Search for the cell housing the specified text and yield its (x, y) center coordinate. 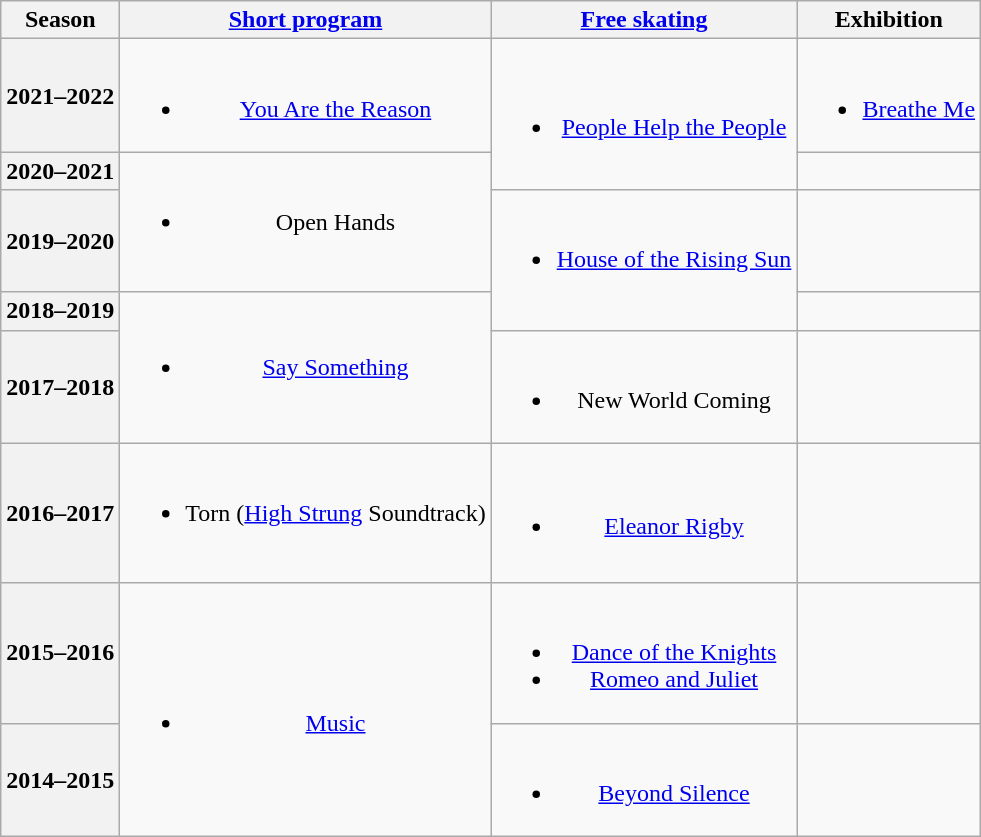
Beyond Silence (644, 780)
Torn (High Strung Soundtrack) (306, 513)
2018–2019 (60, 311)
Exhibition (889, 20)
Season (60, 20)
2017–2018 (60, 386)
Short program (306, 20)
Breathe Me (889, 96)
2020–2021 (60, 171)
Say Something (306, 368)
2019–2020 (60, 241)
2016–2017 (60, 513)
Open Hands (306, 222)
New World Coming (644, 386)
Music (306, 710)
Dance of the Knights Romeo and Juliet (644, 653)
House of the Rising Sun (644, 260)
2015–2016 (60, 653)
Eleanor Rigby (644, 513)
You Are the Reason (306, 96)
2014–2015 (60, 780)
2021–2022 (60, 96)
Free skating (644, 20)
People Help the People (644, 114)
